Search for the cell housing the specified text and yield its [X, Y] center coordinate. 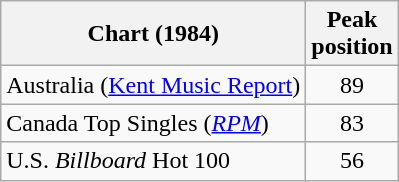
56 [352, 161]
83 [352, 123]
Canada Top Singles (RPM) [154, 123]
U.S. Billboard Hot 100 [154, 161]
Peakposition [352, 34]
Chart (1984) [154, 34]
Australia (Kent Music Report) [154, 85]
89 [352, 85]
